Output the (x, y) coordinate of the center of the cell containing the given text.  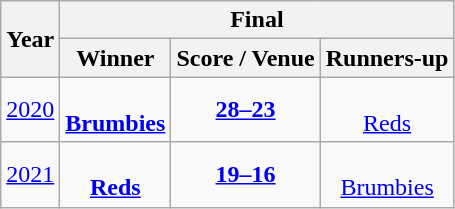
Year (30, 39)
28–23 (246, 110)
Final (257, 20)
Runners-up (387, 58)
Score / Venue (246, 58)
19–16 (246, 174)
Winner (116, 58)
2021 (30, 174)
2020 (30, 110)
